For the text-containing cell, return its midpoint in [X, Y] coordinate format. 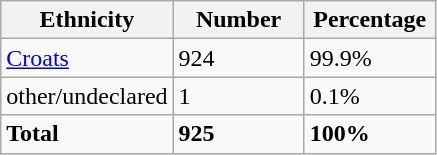
Ethnicity [87, 20]
Percentage [370, 20]
1 [238, 96]
99.9% [370, 58]
other/undeclared [87, 96]
Croats [87, 58]
0.1% [370, 96]
Number [238, 20]
Total [87, 134]
924 [238, 58]
925 [238, 134]
100% [370, 134]
